Capture the cell that displays the provided text and extract its [x, y] central coordinate. 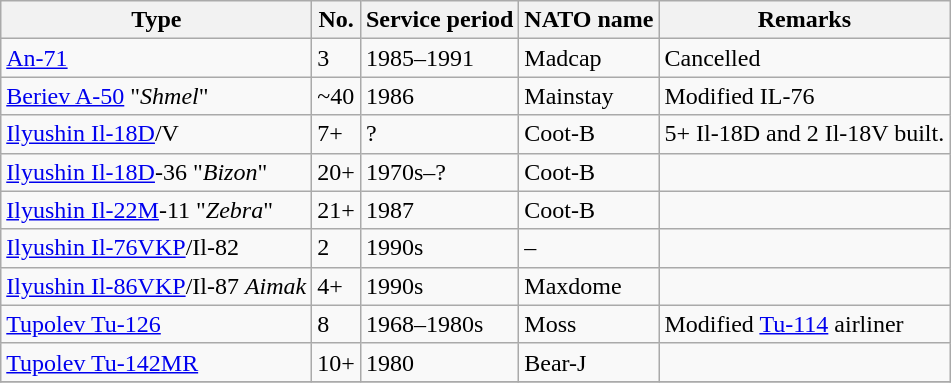
20+ [336, 172]
Cancelled [804, 58]
Madcap [589, 58]
An-71 [156, 58]
1980 [439, 362]
Type [156, 20]
No. [336, 20]
– [589, 248]
Remarks [804, 20]
1970s–? [439, 172]
1987 [439, 210]
~40 [336, 96]
21+ [336, 210]
Mainstay [589, 96]
4+ [336, 286]
1985–1991 [439, 58]
Ilyushin Il-18D-36 "Bizon" [156, 172]
Beriev A-50 "Shmel" [156, 96]
Bear-J [589, 362]
Ilyushin Il-22M-11 "Zebra" [156, 210]
Ilyushin Il-76VKP/Il-82 [156, 248]
1986 [439, 96]
NATO name [589, 20]
3 [336, 58]
Ilyushin Il-18D/V [156, 134]
Modified IL-76 [804, 96]
5+ Il-18D and 2 Il-18V built. [804, 134]
10+ [336, 362]
Modified Tu-114 airliner [804, 324]
2 [336, 248]
1968–1980s [439, 324]
Maxdome [589, 286]
Ilyushin Il-86VKP/Il-87 Aimak [156, 286]
Tupolev Tu-126 [156, 324]
Service period [439, 20]
8 [336, 324]
? [439, 134]
Tupolev Tu-142MR [156, 362]
Moss [589, 324]
7+ [336, 134]
